Return [X, Y] of the center of cell containing provided text 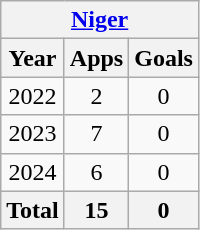
Goals [164, 58]
Apps [96, 58]
Total [33, 210]
2 [96, 96]
Year [33, 58]
Niger [100, 20]
2024 [33, 172]
2022 [33, 96]
6 [96, 172]
7 [96, 134]
15 [96, 210]
2023 [33, 134]
